Provide the [X, Y] coordinate of the cell's center where the given text is located.  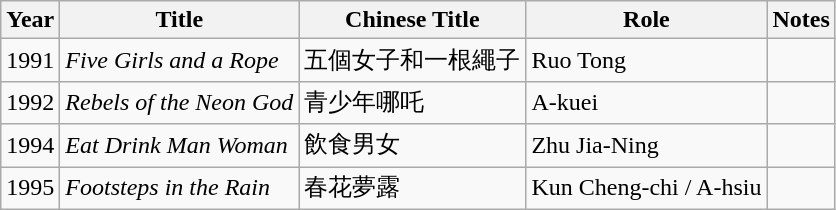
Rebels of the Neon God [180, 102]
Zhu Jia-Ning [646, 146]
春花夢露 [412, 188]
Year [30, 20]
Eat Drink Man Woman [180, 146]
1992 [30, 102]
青少年哪吒 [412, 102]
五個女子和一根繩子 [412, 60]
Chinese Title [412, 20]
Kun Cheng-chi / A-hsiu [646, 188]
1991 [30, 60]
Title [180, 20]
1995 [30, 188]
Footsteps in the Rain [180, 188]
A-kuei [646, 102]
Five Girls and a Rope [180, 60]
Ruo Tong [646, 60]
飲食男女 [412, 146]
Notes [801, 20]
Role [646, 20]
1994 [30, 146]
